Output the (x, y) coordinate of the center of the cell containing the given text.  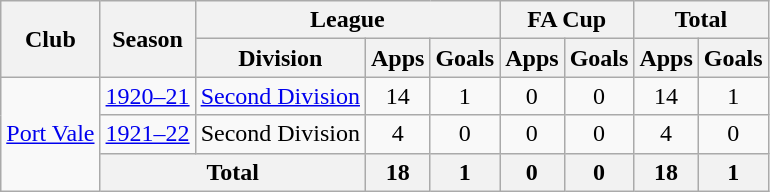
1921–22 (148, 134)
Club (50, 39)
1920–21 (148, 96)
FA Cup (567, 20)
Port Vale (50, 134)
Season (148, 39)
Division (280, 58)
League (348, 20)
